Detect which cell encompasses the target text, then output its [X, Y] center coordinate. 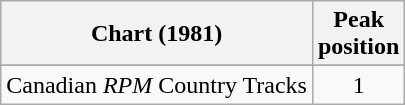
Chart (1981) [157, 34]
Peakposition [358, 34]
1 [358, 85]
Canadian RPM Country Tracks [157, 85]
